Output the (x, y) coordinate of the center of the cell containing the given text.  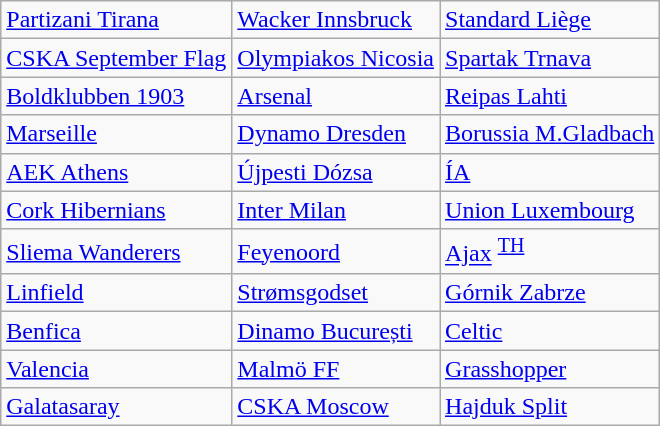
Dinamo București (336, 331)
Union Luxembourg (550, 210)
Benfica (116, 331)
Borussia M.Gladbach (550, 134)
ÍA (550, 172)
Olympiakos Nicosia (336, 58)
Grasshopper (550, 369)
Hajduk Split (550, 407)
Arsenal (336, 96)
Linfield (116, 293)
Sliema Wanderers (116, 252)
Boldklubben 1903 (116, 96)
Spartak Trnava (550, 58)
Ajax TH (550, 252)
Marseille (116, 134)
Standard Liège (550, 20)
Wacker Innsbruck (336, 20)
Celtic (550, 331)
AEK Athens (116, 172)
Galatasaray (116, 407)
Malmö FF (336, 369)
Inter Milan (336, 210)
CSKA September Flag (116, 58)
Újpesti Dózsa (336, 172)
Górnik Zabrze (550, 293)
Cork Hibernians (116, 210)
Reipas Lahti (550, 96)
Valencia (116, 369)
Strømsgodset (336, 293)
CSKA Moscow (336, 407)
Partizani Tirana (116, 20)
Feyenoord (336, 252)
Dynamo Dresden (336, 134)
